Search for the cell housing the specified text and yield its (X, Y) center coordinate. 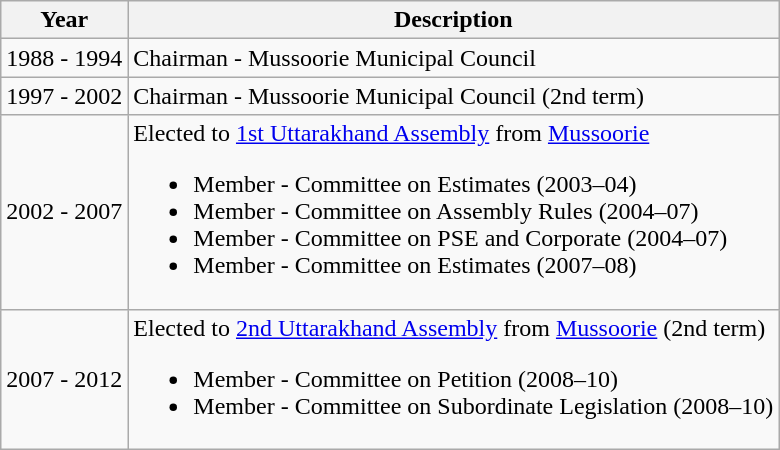
Description (454, 20)
2007 - 2012 (64, 379)
1988 - 1994 (64, 58)
Chairman - Mussoorie Municipal Council (2nd term) (454, 96)
1997 - 2002 (64, 96)
2002 - 2007 (64, 212)
Chairman - Mussoorie Municipal Council (454, 58)
Year (64, 20)
